Find where the given text appears and provide that cell's center as (x, y) coordinate. 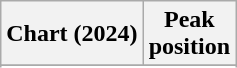
Chart (2024) (72, 34)
Peakposition (189, 34)
